Capture the cell that displays the provided text and extract its [x, y] central coordinate. 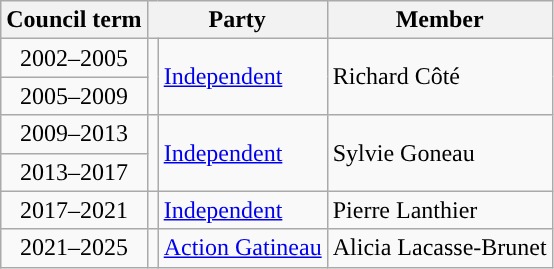
2009–2013 [74, 134]
Council term [74, 20]
2002–2005 [74, 58]
2013–2017 [74, 172]
2021–2025 [74, 248]
2005–2009 [74, 96]
Sylvie Goneau [440, 153]
Member [440, 20]
Richard Côté [440, 77]
Pierre Lanthier [440, 210]
2017–2021 [74, 210]
Action Gatineau [242, 248]
Alicia Lacasse-Brunet [440, 248]
Party [237, 20]
